Output the [x, y] coordinate of the center of the cell containing the given text.  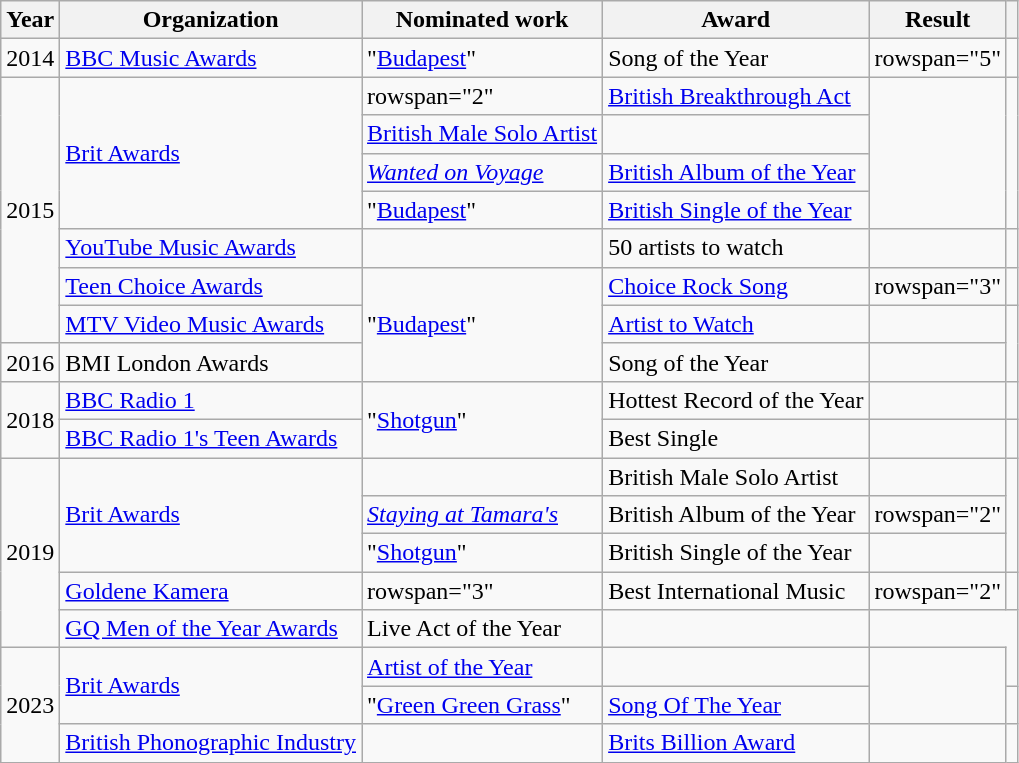
2018 [30, 419]
2016 [30, 362]
50 artists to watch [736, 248]
"Green Green Grass" [482, 705]
Year [30, 20]
Award [736, 20]
BMI London Awards [211, 362]
Best Single [736, 438]
Song Of The Year [736, 705]
Best International Music [736, 591]
Choice Rock Song [736, 286]
rowspan="5" [938, 58]
Brits Billion Award [736, 743]
Result [938, 20]
BBC Radio 1 [211, 400]
Nominated work [482, 20]
2019 [30, 553]
Staying at Tamara's [482, 515]
BBC Music Awards [211, 58]
Goldene Kamera [211, 591]
Artist to Watch [736, 324]
GQ Men of the Year Awards [211, 629]
Wanted on Voyage [482, 172]
2023 [30, 705]
YouTube Music Awards [211, 248]
2015 [30, 210]
Live Act of the Year [482, 629]
British Phonographic Industry [211, 743]
Artist of the Year [482, 667]
British Breakthrough Act [736, 96]
2014 [30, 58]
BBC Radio 1's Teen Awards [211, 438]
Hottest Record of the Year [736, 400]
MTV Video Music Awards [211, 324]
Organization [211, 20]
Teen Choice Awards [211, 286]
